Scan for the cell matching the given text and deliver its (x, y) coordinate at center. 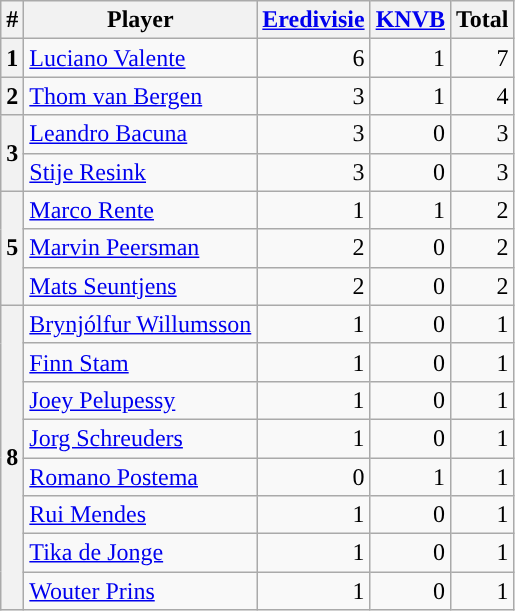
6 (314, 58)
Marco Rente (140, 210)
Stije Resink (140, 172)
Thom van Bergen (140, 96)
Brynjólfur Willumsson (140, 324)
Player (140, 20)
Romano Postema (140, 477)
Jorg Schreuders (140, 438)
# (12, 20)
Tika de Jonge (140, 553)
Eredivisie (314, 20)
Rui Mendes (140, 515)
Mats Seuntjens (140, 286)
4 (483, 96)
8 (12, 457)
Wouter Prins (140, 591)
Leandro Bacuna (140, 134)
Joey Pelupessy (140, 400)
Luciano Valente (140, 58)
KNVB (410, 20)
Marvin Peersman (140, 248)
Total (483, 20)
7 (483, 58)
Finn Stam (140, 362)
5 (12, 248)
